From the cell containing the given text, extract its center point as [x, y] coordinate. 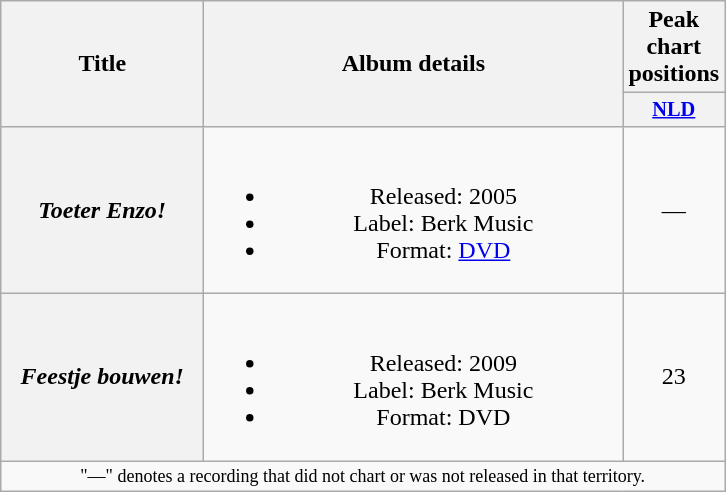
Feestje bouwen! [102, 378]
Album details [414, 64]
23 [674, 378]
Released: 2005Label: Berk MusicFormat: DVD [414, 210]
Released: 2009Label: Berk MusicFormat: DVD [414, 378]
Title [102, 64]
"—" denotes a recording that did not chart or was not released in that territory. [363, 476]
Peak chart positions [674, 47]
— [674, 210]
Toeter Enzo! [102, 210]
NLD [674, 110]
